Determine the (x, y) coordinate at the center of the cell enclosing the given text.  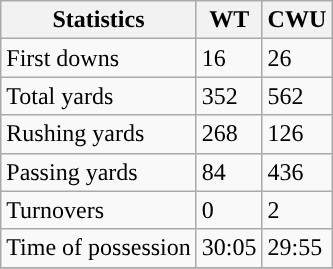
Total yards (99, 96)
Passing yards (99, 172)
30:05 (229, 248)
0 (229, 210)
29:55 (297, 248)
84 (229, 172)
First downs (99, 58)
268 (229, 134)
Turnovers (99, 210)
Rushing yards (99, 134)
Time of possession (99, 248)
436 (297, 172)
562 (297, 96)
26 (297, 58)
2 (297, 210)
16 (229, 58)
WT (229, 20)
Statistics (99, 20)
CWU (297, 20)
352 (229, 96)
126 (297, 134)
